Capture the cell that displays the provided text and extract its [x, y] central coordinate. 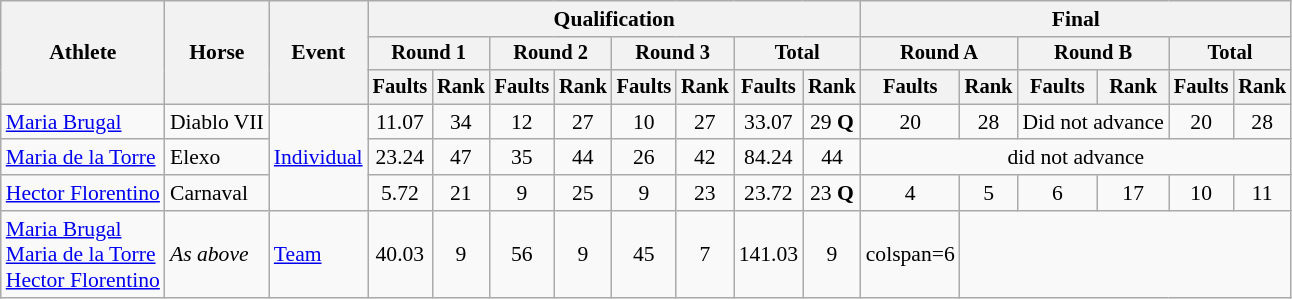
29 Q [832, 122]
Did not advance [1093, 122]
did not advance [1076, 158]
Round B [1093, 54]
Event [318, 52]
47 [461, 158]
Individual [318, 158]
42 [705, 158]
Round A [940, 54]
Athlete [83, 52]
35 [522, 158]
25 [583, 193]
Final [1076, 19]
6 [1057, 193]
Maria de la Torre [83, 158]
Round 3 [673, 54]
4 [910, 193]
34 [461, 122]
5 [989, 193]
Maria BrugalMaria de la TorreHector Florentino [83, 254]
23 [705, 193]
11.07 [400, 122]
33.07 [768, 122]
40.03 [400, 254]
Maria Brugal [83, 122]
Team [318, 254]
Carnaval [217, 193]
141.03 [768, 254]
26 [644, 158]
7 [705, 254]
5.72 [400, 193]
Elexo [217, 158]
11 [1262, 193]
45 [644, 254]
Round 2 [551, 54]
84.24 [768, 158]
23.72 [768, 193]
Diablo VII [217, 122]
Hector Florentino [83, 193]
12 [522, 122]
56 [522, 254]
colspan=6 [910, 254]
Qualification [614, 19]
23 Q [832, 193]
Round 1 [429, 54]
23.24 [400, 158]
21 [461, 193]
17 [1133, 193]
As above [217, 254]
Horse [217, 52]
